Scan for the cell matching the given text and deliver its (x, y) coordinate at center. 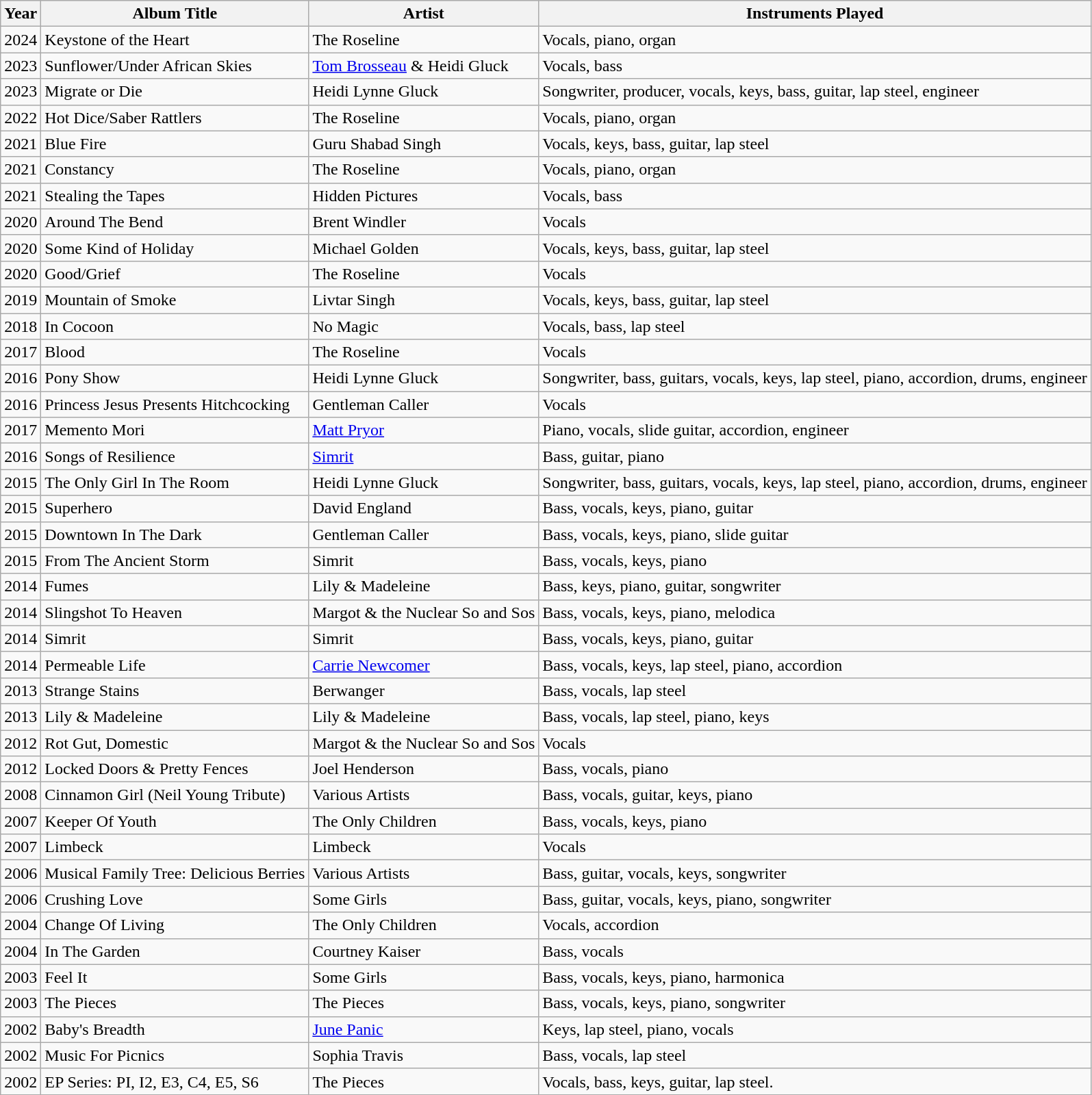
Blood (175, 352)
Downtown In The Dark (175, 534)
Berwanger (424, 691)
Year (21, 14)
Piano, vocals, slide guitar, accordion, engineer (815, 430)
June Panic (424, 1029)
Slingshot To Heaven (175, 613)
2008 (21, 795)
Vocals, bass, lap steel (815, 326)
Blue Fire (175, 144)
Strange Stains (175, 691)
2019 (21, 300)
Bass, keys, piano, guitar, songwriter (815, 587)
Bass, vocals, guitar, keys, piano (815, 795)
Music For Picnics (175, 1055)
Memento Mori (175, 430)
In Cocoon (175, 326)
Guru Shabad Singh (424, 144)
Bass, vocals, keys, lap steel, piano, accordion (815, 665)
The Only Girl In The Room (175, 482)
Fumes (175, 587)
Mountain of Smoke (175, 300)
Keystone of the Heart (175, 40)
Carrie Newcomer (424, 665)
Hot Dice/Saber Rattlers (175, 118)
Bass, vocals, keys, piano, harmonica (815, 977)
Keeper Of Youth (175, 821)
Around The Bend (175, 222)
Bass, vocals, piano (815, 769)
Pony Show (175, 378)
Livtar Singh (424, 300)
2018 (21, 326)
Matt Pryor (424, 430)
Tom Brosseau & Heidi Gluck (424, 66)
Constancy (175, 170)
Vocals, bass, keys, guitar, lap steel. (815, 1081)
2022 (21, 118)
In The Garden (175, 951)
Hidden Pictures (424, 196)
Cinnamon Girl (Neil Young Tribute) (175, 795)
From The Ancient Storm (175, 561)
Rot Gut, Domestic (175, 743)
Change Of Living (175, 925)
Good/Grief (175, 274)
Crushing Love (175, 899)
Artist (424, 14)
Baby's Breadth (175, 1029)
Bass, vocals, keys, piano, slide guitar (815, 534)
Brent Windler (424, 222)
2024 (21, 40)
Joel Henderson (424, 769)
Keys, lap steel, piano, vocals (815, 1029)
Bass, vocals, keys, piano, songwriter (815, 1003)
No Magic (424, 326)
Songwriter, producer, vocals, keys, bass, guitar, lap steel, engineer (815, 92)
Permeable Life (175, 665)
Stealing the Tapes (175, 196)
Sophia Travis (424, 1055)
David England (424, 508)
Musical Family Tree: Delicious Berries (175, 873)
Bass, vocals, keys, piano, melodica (815, 613)
Migrate or Die (175, 92)
Princess Jesus Presents Hitchcocking (175, 404)
Bass, guitar, vocals, keys, songwriter (815, 873)
Courtney Kaiser (424, 951)
Songs of Resilience (175, 456)
EP Series: PI, I2, E3, C4, E5, S6 (175, 1081)
Instruments Played (815, 14)
Bass, vocals, lap steel, piano, keys (815, 717)
Some Kind of Holiday (175, 248)
Bass, guitar, piano (815, 456)
Sunflower/Under African Skies (175, 66)
Locked Doors & Pretty Fences (175, 769)
Bass, guitar, vocals, keys, piano, songwriter (815, 899)
Vocals, accordion (815, 925)
Feel It (175, 977)
Album Title (175, 14)
Bass, vocals (815, 951)
Michael Golden (424, 248)
Superhero (175, 508)
